Identify which cell holds the provided text, then report its [X, Y] central coordinate. 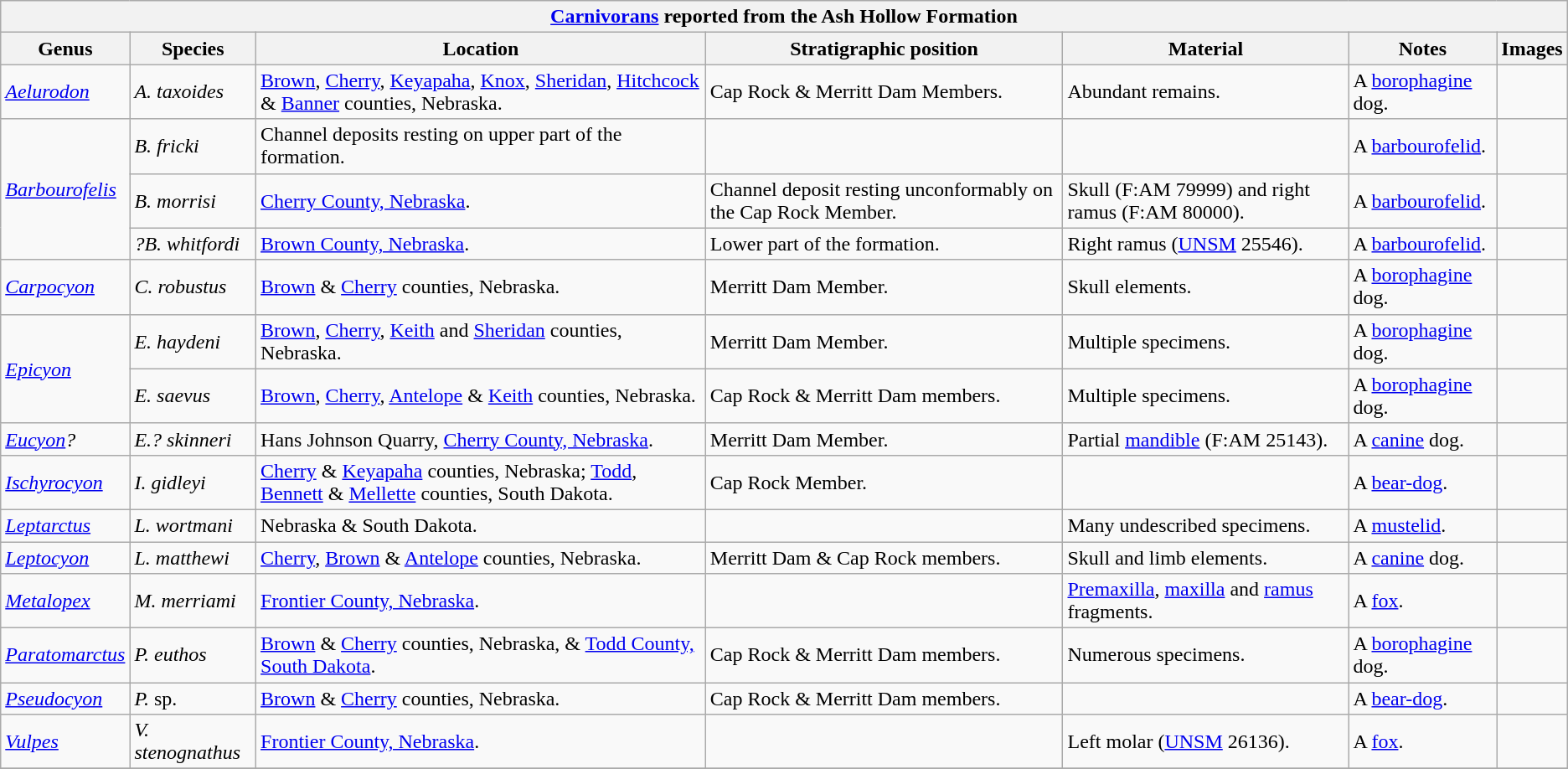
Images [1532, 49]
?B. whitfordi [193, 244]
Skull and limb elements. [1206, 557]
P. euthos [193, 655]
Species [193, 49]
B. fricki [193, 146]
A. taxoides [193, 92]
Left molar (UNSM 26136). [1206, 742]
L. wortmani [193, 525]
Brown, Cherry, Keyapaha, Knox, Sheridan, Hitchcock & Banner counties, Nebraska. [481, 92]
Ischyrocyon [65, 483]
Skull (F:AM 79999) and right ramus (F:AM 80000). [1206, 201]
I. gidleyi [193, 483]
Channel deposits resting on upper part of the formation. [481, 146]
Metalopex [65, 601]
Brown & Cherry counties, Nebraska, & Todd County, South Dakota. [481, 655]
Right ramus (UNSM 25546). [1206, 244]
Location [481, 49]
Skull elements. [1206, 286]
Eucyon? [65, 439]
E. haydeni [193, 342]
Pseudocyon [65, 699]
Aelurodon [65, 92]
Material [1206, 49]
Brown, Cherry, Keith and Sheridan counties, Nebraska. [481, 342]
E. saevus [193, 395]
Nebraska & South Dakota. [481, 525]
Cherry, Brown & Antelope counties, Nebraska. [481, 557]
Epicyon [65, 369]
E.? skinneri [193, 439]
Brown, Cherry, Antelope & Keith counties, Nebraska. [481, 395]
P. sp. [193, 699]
Hans Johnson Quarry, Cherry County, Nebraska. [481, 439]
Genus [65, 49]
Abundant remains. [1206, 92]
V. stenognathus [193, 742]
Partial mandible (F:AM 25143). [1206, 439]
Leptarctus [65, 525]
Notes [1422, 49]
B. morrisi [193, 201]
Cherry County, Nebraska. [481, 201]
Barbourofelis [65, 189]
Cherry & Keyapaha counties, Nebraska; Todd, Bennett & Mellette counties, South Dakota. [481, 483]
Lower part of the formation. [885, 244]
Cap Rock Member. [885, 483]
Carnivorans reported from the Ash Hollow Formation [784, 17]
L. matthewi [193, 557]
Leptocyon [65, 557]
Carpocyon [65, 286]
Paratomarctus [65, 655]
Brown County, Nebraska. [481, 244]
Stratigraphic position [885, 49]
Numerous specimens. [1206, 655]
Channel deposit resting unconformably on the Cap Rock Member. [885, 201]
Merritt Dam & Cap Rock members. [885, 557]
Premaxilla, maxilla and ramus fragments. [1206, 601]
Cap Rock & Merritt Dam Members. [885, 92]
Vulpes [65, 742]
A mustelid. [1422, 525]
Many undescribed specimens. [1206, 525]
C. robustus [193, 286]
M. merriami [193, 601]
